Scan for the cell matching the given text and deliver its (X, Y) coordinate at center. 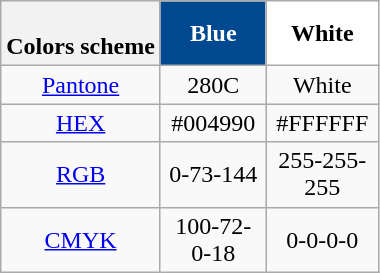
#FFFFFF (322, 123)
0-73-144 (213, 174)
HEX (81, 123)
Blue (213, 34)
255-255-255 (322, 174)
0-0-0-0 (322, 240)
#004990 (213, 123)
Pantone (81, 85)
100-72-0-18 (213, 240)
Colors scheme (81, 34)
CMYK (81, 240)
RGB (81, 174)
280C (213, 85)
